Determine the [x, y] coordinate at the center of the cell enclosing the given text.  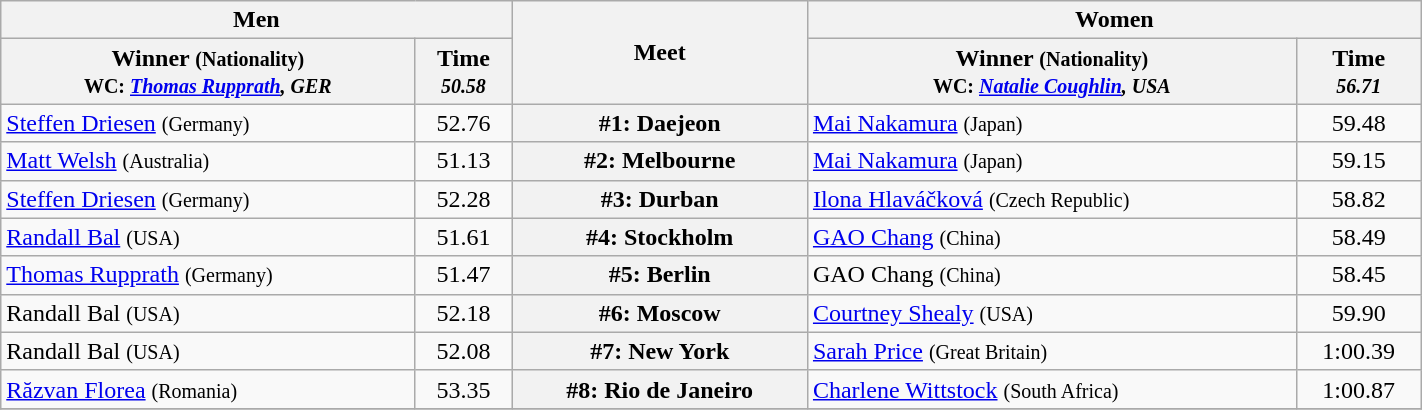
Meet [660, 52]
#2: Melbourne [660, 161]
Thomas Rupprath (Germany) [208, 275]
#3: Durban [660, 199]
58.45 [1358, 275]
53.35 [464, 389]
Courtney Shealy (USA) [1052, 313]
51.13 [464, 161]
52.28 [464, 199]
59.90 [1358, 313]
Winner (Nationality) WC: Thomas Rupprath, GER [208, 72]
Time 50.58 [464, 72]
Time56.71 [1358, 72]
52.08 [464, 351]
58.82 [1358, 199]
52.18 [464, 313]
Ilona Hlaváčková (Czech Republic) [1052, 199]
#6: Moscow [660, 313]
Women [1114, 20]
59.15 [1358, 161]
#5: Berlin [660, 275]
Charlene Wittstock (South Africa) [1052, 389]
Sarah Price (Great Britain) [1052, 351]
51.61 [464, 237]
58.49 [1358, 237]
1:00.39 [1358, 351]
#8: Rio de Janeiro [660, 389]
52.76 [464, 123]
Matt Welsh (Australia) [208, 161]
59.48 [1358, 123]
#1: Daejeon [660, 123]
51.47 [464, 275]
1:00.87 [1358, 389]
Răzvan Florea (Romania) [208, 389]
Men [256, 20]
#4: Stockholm [660, 237]
#7: New York [660, 351]
Winner (Nationality)WC: Natalie Coughlin, USA [1052, 72]
